For the text-containing cell, return its midpoint in (x, y) coordinate format. 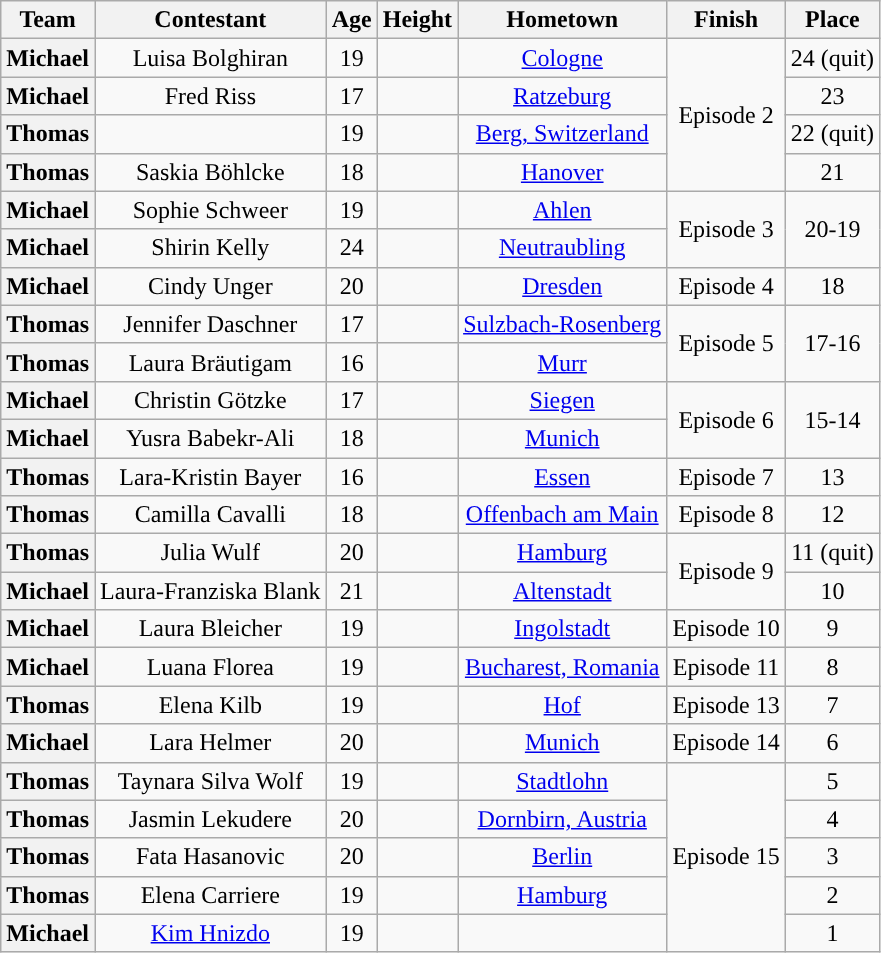
Episode 14 (726, 743)
Sophie Schweer (210, 210)
Episode 4 (726, 286)
23 (832, 96)
Laura Bräutigam (210, 362)
1 (832, 933)
Contestant (210, 20)
Episode 2 (726, 115)
Murr (562, 362)
Neutraubling (562, 248)
Ahlen (562, 210)
Fata Hasanovic (210, 857)
22 (quit) (832, 134)
Dornbirn, Austria (562, 819)
Essen (562, 477)
Place (832, 20)
Finish (726, 20)
Lara-Kristin Bayer (210, 477)
Episode 13 (726, 705)
Episode 9 (726, 572)
20-19 (832, 229)
Saskia Böhlcke (210, 172)
12 (832, 515)
Episode 3 (726, 229)
Berg, Switzerland (562, 134)
24 (quit) (832, 58)
Hometown (562, 20)
8 (832, 667)
Sulzbach-Rosenberg (562, 324)
3 (832, 857)
Luisa Bolghiran (210, 58)
Berlin (562, 857)
Episode 8 (726, 515)
Ratzeburg (562, 96)
Lara Helmer (210, 743)
Laura Bleicher (210, 629)
2 (832, 895)
Taynara Silva Wolf (210, 781)
7 (832, 705)
Stadtlohn (562, 781)
9 (832, 629)
Height (417, 20)
Camilla Cavalli (210, 515)
Jennifer Daschner (210, 324)
13 (832, 477)
6 (832, 743)
5 (832, 781)
Bucharest, Romania (562, 667)
Hof (562, 705)
Episode 6 (726, 419)
Yusra Babekr-Ali (210, 438)
Episode 11 (726, 667)
15-14 (832, 419)
Jasmin Lekudere (210, 819)
Ingolstadt (562, 629)
Kim Hnizdo (210, 933)
Offenbach am Main (562, 515)
Elena Kilb (210, 705)
24 (352, 248)
10 (832, 591)
Team (48, 20)
Cindy Unger (210, 286)
Episode 10 (726, 629)
Julia Wulf (210, 553)
17-16 (832, 343)
Elena Carriere (210, 895)
Shirin Kelly (210, 248)
Altenstadt (562, 591)
Episode 15 (726, 857)
11 (quit) (832, 553)
Episode 7 (726, 477)
Luana Florea (210, 667)
Siegen (562, 400)
Episode 5 (726, 343)
Fred Riss (210, 96)
Dresden (562, 286)
4 (832, 819)
Hanover (562, 172)
Cologne (562, 58)
Christin Götzke (210, 400)
Laura-Franziska Blank (210, 591)
Age (352, 20)
